Identify which cell holds the provided text, then report its [x, y] central coordinate. 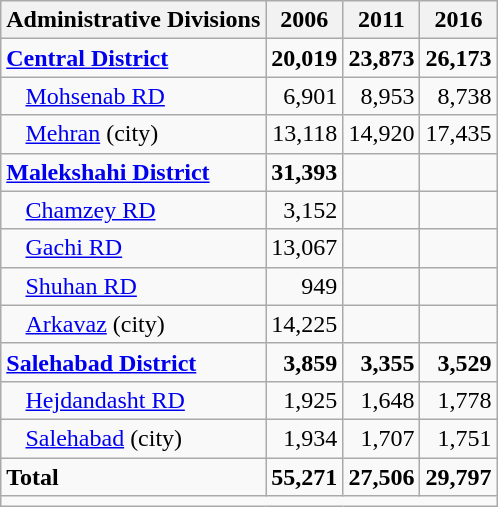
13,118 [304, 134]
13,067 [304, 248]
23,873 [382, 58]
Administrative Divisions [134, 20]
6,901 [304, 96]
Mehran (city) [134, 134]
1,934 [304, 438]
26,173 [458, 58]
Salehabad District [134, 362]
Total [134, 477]
Mohsenab RD [134, 96]
2016 [458, 20]
Hejdandasht RD [134, 400]
Malekshahi District [134, 172]
20,019 [304, 58]
1,648 [382, 400]
949 [304, 286]
8,738 [458, 96]
1,925 [304, 400]
Salehabad (city) [134, 438]
17,435 [458, 134]
27,506 [382, 477]
1,707 [382, 438]
1,778 [458, 400]
31,393 [304, 172]
14,920 [382, 134]
3,529 [458, 362]
3,152 [304, 210]
2011 [382, 20]
14,225 [304, 324]
Gachi RD [134, 248]
29,797 [458, 477]
Chamzey RD [134, 210]
8,953 [382, 96]
Shuhan RD [134, 286]
Arkavaz (city) [134, 324]
3,355 [382, 362]
55,271 [304, 477]
2006 [304, 20]
3,859 [304, 362]
Central District [134, 58]
1,751 [458, 438]
